From the cell containing the given text, extract its center point as (X, Y) coordinate. 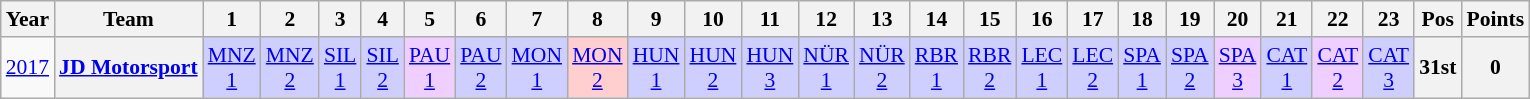
12 (826, 19)
17 (1092, 19)
21 (1286, 19)
9 (656, 19)
MON2 (598, 68)
SPA3 (1238, 68)
MNZ2 (290, 68)
22 (1338, 19)
10 (712, 19)
0 (1495, 68)
15 (990, 19)
1 (232, 19)
NÜR1 (826, 68)
HUN2 (712, 68)
PAU2 (480, 68)
SIL1 (340, 68)
23 (1388, 19)
13 (882, 19)
HUN1 (656, 68)
20 (1238, 19)
RBR1 (936, 68)
LEC1 (1042, 68)
HUN3 (770, 68)
CAT1 (1286, 68)
5 (430, 19)
2 (290, 19)
16 (1042, 19)
MON1 (538, 68)
CAT3 (1388, 68)
Year (28, 19)
Team (128, 19)
Points (1495, 19)
3 (340, 19)
SPA1 (1142, 68)
11 (770, 19)
LEC2 (1092, 68)
2017 (28, 68)
SPA2 (1190, 68)
RBR2 (990, 68)
14 (936, 19)
18 (1142, 19)
19 (1190, 19)
6 (480, 19)
31st (1438, 68)
PAU1 (430, 68)
Pos (1438, 19)
JD Motorsport (128, 68)
MNZ1 (232, 68)
CAT2 (1338, 68)
8 (598, 19)
SIL2 (382, 68)
7 (538, 19)
NÜR2 (882, 68)
4 (382, 19)
